Scan for the cell matching the given text and deliver its (X, Y) coordinate at center. 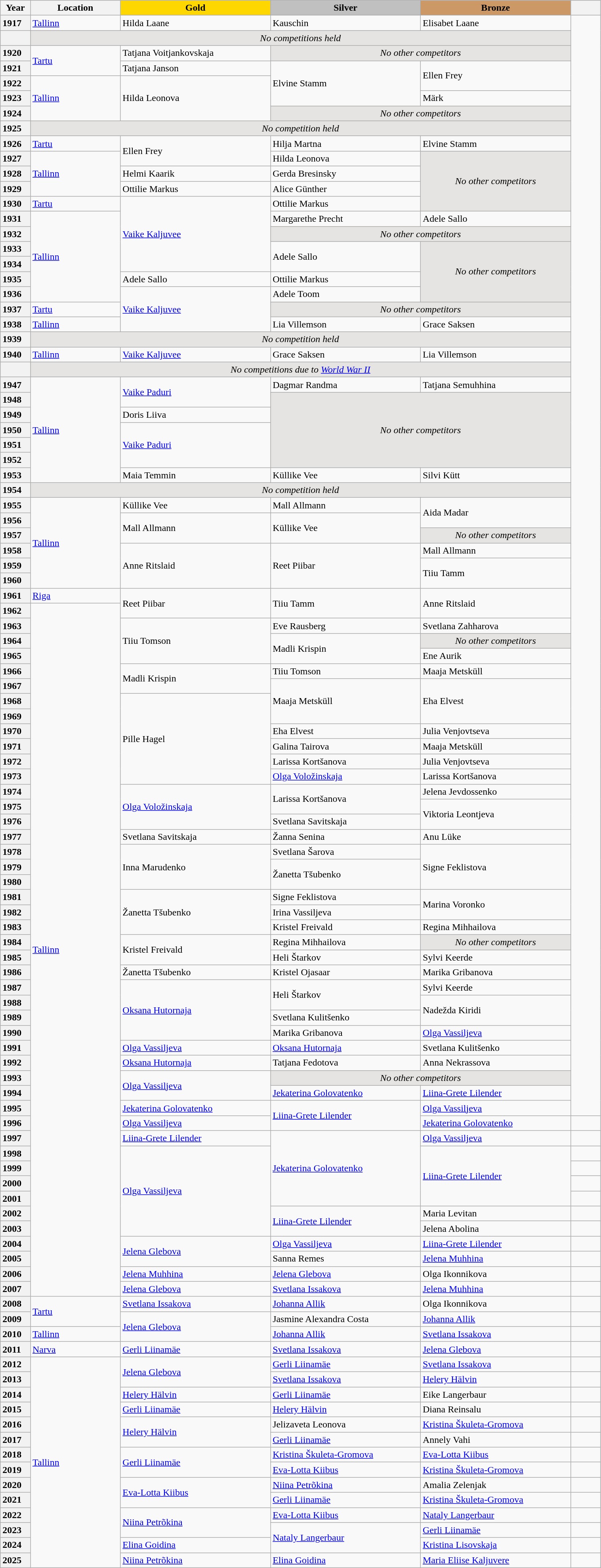
Inna Marudenko (196, 867)
2002 (15, 1214)
1999 (15, 1168)
2012 (15, 1364)
2017 (15, 1440)
1948 (15, 400)
1924 (15, 113)
1931 (15, 219)
1959 (15, 565)
No competitions due to World War II (300, 369)
2011 (15, 1349)
Maria Levitan (495, 1214)
1992 (15, 1063)
Riga (75, 596)
1995 (15, 1108)
1935 (15, 279)
1981 (15, 897)
1937 (15, 309)
Anna Nekrassova (495, 1063)
Märk (495, 98)
Svetlana Šarova (345, 852)
2016 (15, 1425)
1963 (15, 626)
Maia Temmin (196, 475)
2024 (15, 1545)
Viktoria Leontjeva (495, 814)
1930 (15, 204)
1954 (15, 490)
1976 (15, 822)
1982 (15, 912)
1956 (15, 520)
1957 (15, 535)
2009 (15, 1319)
Eike Langerbaur (495, 1394)
Maria Eliise Kaljuvere (495, 1560)
1962 (15, 611)
Tatjana Janson (196, 68)
Location (75, 8)
1968 (15, 701)
Hilda Laane (196, 23)
1934 (15, 264)
1938 (15, 324)
1965 (15, 656)
1950 (15, 430)
1951 (15, 445)
1940 (15, 354)
Nadežda Kiridi (495, 1010)
1986 (15, 972)
Jelizaveta Leonova (345, 1425)
2005 (15, 1259)
Alice Günther (345, 189)
1949 (15, 415)
1936 (15, 294)
Kristel Ojasaar (345, 972)
1923 (15, 98)
Kauschin (345, 23)
1996 (15, 1123)
1929 (15, 189)
Hilja Martna (345, 143)
1979 (15, 867)
1987 (15, 988)
Kristina Lisovskaja (495, 1545)
1952 (15, 460)
1975 (15, 807)
2001 (15, 1199)
Dagmar Randma (345, 384)
1921 (15, 68)
1983 (15, 927)
1971 (15, 746)
Gold (196, 8)
2006 (15, 1274)
1967 (15, 686)
1972 (15, 761)
Margarethe Precht (345, 219)
Tatjana Voitjankovskaja (196, 53)
1953 (15, 475)
1970 (15, 731)
1920 (15, 53)
2008 (15, 1304)
1958 (15, 550)
Gerda Bresinsky (345, 173)
2007 (15, 1289)
2013 (15, 1379)
1985 (15, 957)
Elisabet Laane (495, 23)
2018 (15, 1455)
Narva (75, 1349)
Year (15, 8)
Amalia Zelenjak (495, 1485)
Silver (345, 8)
2000 (15, 1184)
1939 (15, 339)
1980 (15, 882)
Diana Reinsalu (495, 1410)
No competitions held (300, 38)
Galina Tairova (345, 746)
1994 (15, 1093)
Tatjana Semuhhina (495, 384)
1990 (15, 1033)
Žanna Senina (345, 837)
1927 (15, 158)
1993 (15, 1078)
1973 (15, 776)
1998 (15, 1153)
1991 (15, 1048)
1932 (15, 234)
Eve Rausberg (345, 626)
1960 (15, 580)
Silvi Kütt (495, 475)
1928 (15, 173)
1984 (15, 942)
Anu Lüke (495, 837)
1964 (15, 641)
2003 (15, 1229)
Doris Liiva (196, 415)
2022 (15, 1515)
Annely Vahi (495, 1440)
Ene Aurik (495, 656)
2021 (15, 1500)
Jasmine Alexandra Costa (345, 1319)
1988 (15, 1003)
Aida Madar (495, 513)
2004 (15, 1244)
2010 (15, 1334)
Adele Toom (345, 294)
1978 (15, 852)
1925 (15, 128)
Marina Voronko (495, 904)
1974 (15, 792)
Pille Hagel (196, 739)
2025 (15, 1560)
2019 (15, 1470)
1955 (15, 505)
2014 (15, 1394)
1997 (15, 1138)
1977 (15, 837)
Irina Vassiljeva (345, 912)
1926 (15, 143)
2020 (15, 1485)
1966 (15, 671)
2015 (15, 1410)
Sanna Remes (345, 1259)
1917 (15, 23)
Tatjana Fedotova (345, 1063)
Bronze (495, 8)
1969 (15, 716)
Jelena Abolina (495, 1229)
Helmi Kaarik (196, 173)
2023 (15, 1530)
1922 (15, 83)
1961 (15, 596)
Svetlana Zahharova (495, 626)
1947 (15, 384)
1989 (15, 1018)
1933 (15, 249)
Jelena Jevdossenko (495, 792)
